For the text-containing cell, return its midpoint in [x, y] coordinate format. 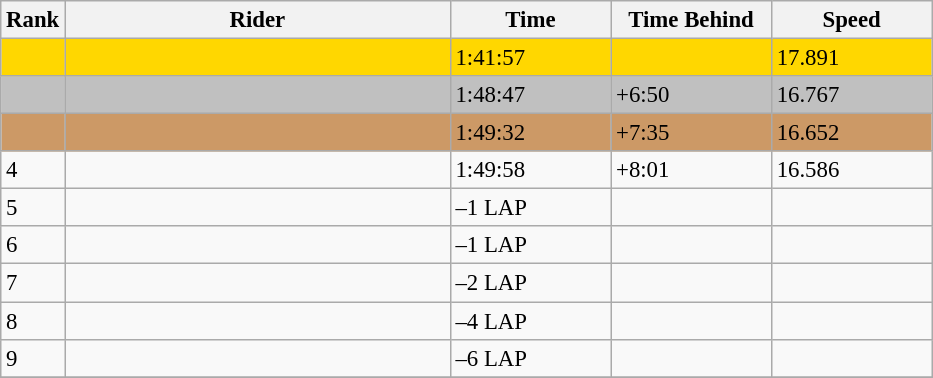
Time Behind [692, 20]
4 [33, 170]
Time [530, 20]
+6:50 [692, 95]
Speed [852, 20]
8 [33, 321]
–2 LAP [530, 283]
–6 LAP [530, 358]
–4 LAP [530, 321]
16.586 [852, 170]
16.652 [852, 133]
1:41:57 [530, 58]
5 [33, 208]
+8:01 [692, 170]
Rank [33, 20]
7 [33, 283]
1:49:32 [530, 133]
1:48:47 [530, 95]
17.891 [852, 58]
6 [33, 245]
9 [33, 358]
1:49:58 [530, 170]
16.767 [852, 95]
+7:35 [692, 133]
Rider [258, 20]
